Locate the cell with the specified text and output its (X, Y) center coordinate. 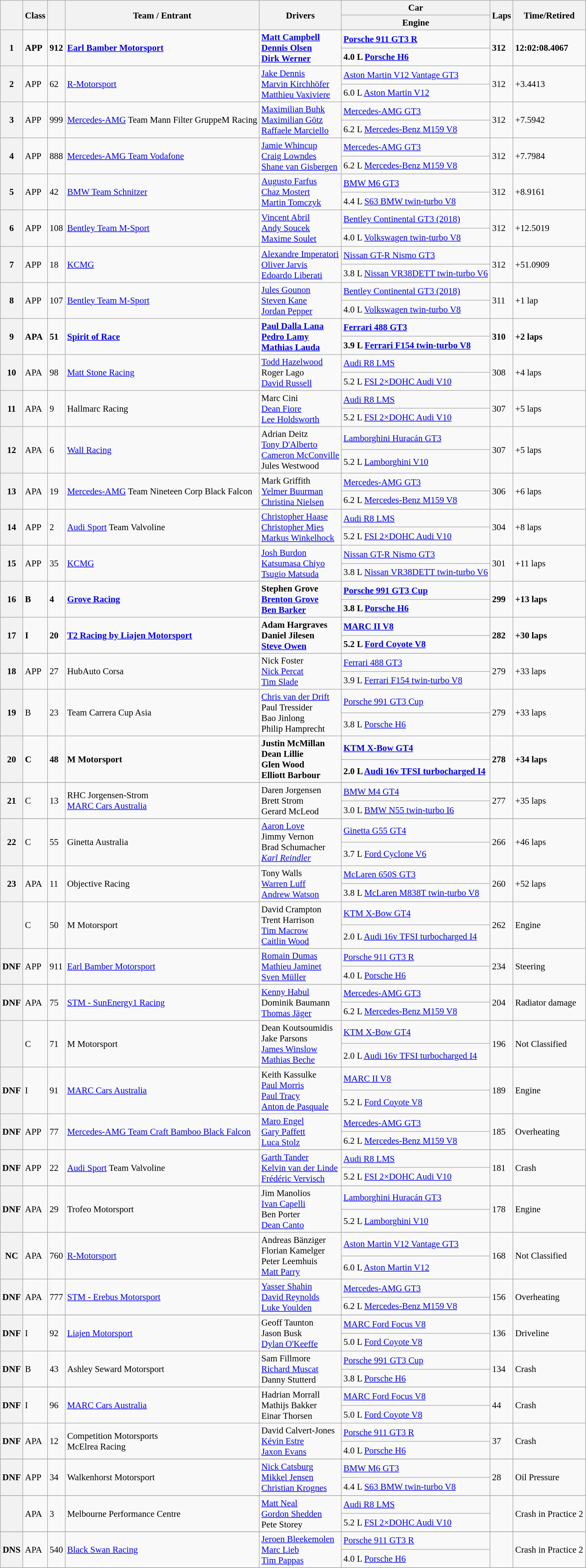
Driveline (549, 1333)
+2 laps (549, 337)
Keith Kassulke Paul Morris Paul Tracy Anton de Pasquale (300, 1090)
+13 laps (549, 599)
Class (35, 15)
Vincent Abril Andy Soucek Maxime Soulet (300, 228)
+52 laps (549, 884)
27 (57, 671)
Jeroen Bleekemolen Marc Lieb Tim Pappas (300, 1550)
Todd Hazelwood Roger Lago David Russell (300, 372)
+51.0909 (549, 264)
Oil Pressure (549, 1477)
196 (502, 1044)
Spirit of Race (162, 337)
T2 Racing by Liajen Motorsport (162, 636)
308 (502, 372)
Garth Tander Kelvin van der Linde Frédéric Vervisch (300, 1168)
+46 laps (549, 842)
37 (502, 1441)
999 (57, 120)
Adrian Deitz Tony D'Alberto Cameron McConville Jules Westwood (300, 450)
108 (57, 228)
278 (502, 760)
Liajen Motorsport (162, 1333)
Car (416, 8)
+3.4413 (549, 84)
301 (502, 563)
540 (57, 1550)
Dean Koutsoumidis Jake Parsons James Winslow Mathias Beche (300, 1044)
181 (502, 1168)
5 (12, 192)
+1 lap (549, 300)
Ginetta Australia (162, 842)
1 (12, 48)
Mercedes-AMG Team Nineteen Corp Black Falcon (162, 491)
David Calvert-Jones Kévin Estre Jaxon Evans (300, 1441)
29 (57, 1209)
Laps (502, 15)
262 (502, 925)
Mercedes-AMG Team Craft Bamboo Black Falcon (162, 1132)
304 (502, 527)
282 (502, 636)
107 (57, 300)
Mark Griffith Yelmer Buurman Christina Nielsen (300, 491)
Team Carrera Cup Asia (162, 713)
Ginetta G55 GT4 (416, 830)
34 (57, 1477)
HubAuto Corsa (162, 671)
10 (12, 372)
Geoff Taunton Jason Busk Dylan O'Keeffe (300, 1333)
Trofeo Motorsport (162, 1209)
Alexandre Imperatori Oliver Jarvis Edoardo Liberati (300, 264)
Hadrian Morrall Mathijs Bakker Einar Thorsen (300, 1405)
Justin McMillan Dean Lillie Glen Wood Elliott Barbour (300, 760)
3.0 L BMW N55 twin-turbo I6 (416, 810)
Jules Gounon Steven Kane Jordan Pepper (300, 300)
Chris van der Drift Paul Tressider Bao Jinlong Philip Hamprecht (300, 713)
Tony Walls Warren Luff Andrew Watson (300, 884)
+4 laps (549, 372)
260 (502, 884)
15 (12, 563)
STM - Erebus Motorsport (162, 1297)
189 (502, 1090)
48 (57, 760)
Romain Dumas Mathieu Jaminet Sven Müller (300, 966)
+12.5019 (549, 228)
12:02:08.4067 (549, 48)
Melbourne Performance Centre (162, 1514)
Andreas Bänziger Florian Kamelger Peter Leemhuis Matt Parry (300, 1256)
44 (502, 1405)
Stephen Grove Brenton Grove Ben Barker (300, 599)
Competition Motorsports McElrea Racing (162, 1441)
912 (57, 48)
3.7 L Ford Cyclone V6 (416, 854)
50 (57, 925)
3.8 L McLaren M838T twin-turbo V8 (416, 893)
42 (57, 192)
RHC Jorgensen-Strom MARC Cars Australia (162, 801)
Kenny Habul Dominik Baumann Thomas Jäger (300, 1002)
Sam Fillmore Richard Muscat Danny Stutterd (300, 1369)
BMW Team Schnitzer (162, 192)
Maro Engel Gary Paffett Luca Stolz (300, 1132)
Josh Burdon Katsumasa Chiyo Tsugio Matsuda (300, 563)
Adam Hargraves Daniel Jilesen Steve Owen (300, 636)
+34 laps (549, 760)
306 (502, 491)
311 (502, 300)
+7.7984 (549, 156)
299 (502, 599)
+35 laps (549, 801)
Drivers (300, 15)
310 (502, 337)
Daren Jorgensen Brett Strom Gerard McLeod (300, 801)
168 (502, 1256)
Mercedes-AMG Team Vodafone (162, 156)
Maximilian Buhk Maximilian Götz Raffaele Marciello (300, 120)
92 (57, 1333)
17 (12, 636)
Matt Campbell Dennis Olsen Dirk Werner (300, 48)
Time/Retired (549, 15)
McLaren 650S GT3 (416, 875)
+7.5942 (549, 120)
Mercedes-AMG Team Mann Filter GruppeM Racing (162, 120)
178 (502, 1209)
156 (502, 1297)
DNS (12, 1550)
266 (502, 842)
Matt Neal Gordon Shedden Pete Storey (300, 1514)
Grove Racing (162, 599)
Nick Foster Nick Percat Tim Slade (300, 671)
8 (12, 300)
David Crampton Trent Harrison Tim Macrow Caitlin Wood (300, 925)
91 (57, 1090)
STM - SunEnergy1 Racing (162, 1002)
760 (57, 1256)
Steering (549, 966)
Hallmarc Racing (162, 409)
888 (57, 156)
Jake Dennis Marvin Kirchhöfer Matthieu Vaxiviere (300, 84)
14 (12, 527)
Radiator damage (549, 1002)
777 (57, 1297)
43 (57, 1369)
Team / Entrant (162, 15)
185 (502, 1132)
Walkenhorst Motorsport (162, 1477)
Christopher Haase Christopher Mies Markus Winkelhock (300, 527)
98 (57, 372)
204 (502, 1002)
28 (502, 1477)
277 (502, 801)
Nick Catsburg Mikkel Jensen Christian Krognes (300, 1477)
NC (12, 1256)
+6 laps (549, 491)
7 (12, 264)
96 (57, 1405)
77 (57, 1132)
75 (57, 1002)
Marc Cini Dean Fiore Lee Holdsworth (300, 409)
35 (57, 563)
+8.9161 (549, 192)
Yasser Shahin David Reynolds Luke Youlden (300, 1297)
BMW M4 GT4 (416, 792)
+30 laps (549, 636)
136 (502, 1333)
62 (57, 84)
234 (502, 966)
16 (12, 599)
51 (57, 337)
Jim Manolios Ivan Capelli Ben Porter Dean Canto (300, 1209)
Paul Dalla Lana Pedro Lamy Mathias Lauda (300, 337)
Matt Stone Racing (162, 372)
21 (12, 801)
Aaron Love Jimmy Vernon Brad Schumacher Karl Reindler (300, 842)
55 (57, 842)
Augusto Farfus Chaz Mostert Martin Tomczyk (300, 192)
+8 laps (549, 527)
Black Swan Racing (162, 1550)
+11 laps (549, 563)
911 (57, 966)
Ashley Seward Motorsport (162, 1369)
Jamie Whincup Craig Lowndes Shane van Gisbergen (300, 156)
Objective Racing (162, 884)
134 (502, 1369)
71 (57, 1044)
Wall Racing (162, 450)
